Extract the (X, Y) coordinate from the center of the cell holding the provided text.  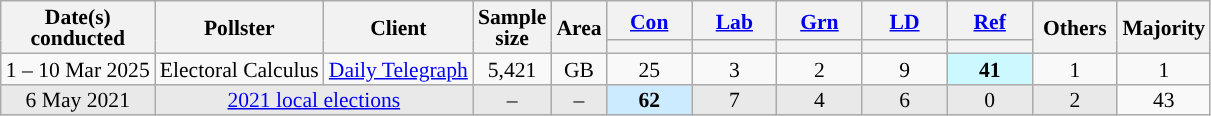
43 (1164, 100)
Samplesize (512, 27)
Ref (990, 20)
Electoral Calculus (240, 68)
Pollster (240, 27)
25 (650, 68)
7 (734, 100)
Majority (1164, 27)
LD (904, 20)
Con (650, 20)
Daily Telegraph (398, 68)
0 (990, 100)
3 (734, 68)
62 (650, 100)
Client (398, 27)
2021 local elections (314, 100)
Area (578, 27)
Others (1074, 27)
6 May 2021 (78, 100)
41 (990, 68)
4 (820, 100)
Lab (734, 20)
Grn (820, 20)
GB (578, 68)
Date(s)conducted (78, 27)
1 – 10 Mar 2025 (78, 68)
9 (904, 68)
6 (904, 100)
5,421 (512, 68)
